For the text-containing cell, return its midpoint in (x, y) coordinate format. 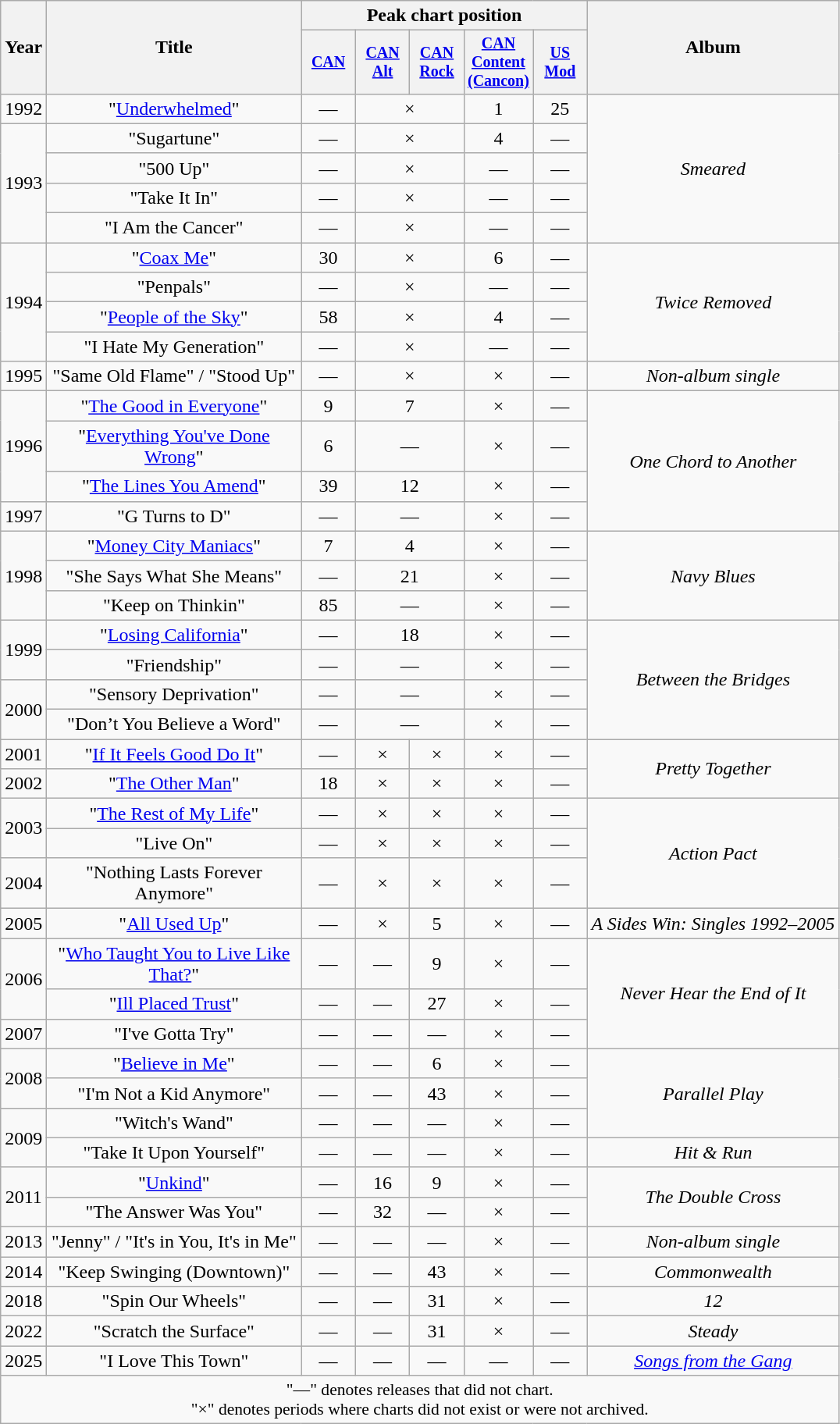
Navy Blues (714, 575)
"Money City Maniacs" (174, 546)
2008 (23, 1078)
"—" denotes releases that did not chart."×" denotes periods where charts did not exist or were not archived. (420, 1399)
2022 (23, 1331)
1997 (23, 516)
"Take It Upon Yourself" (174, 1152)
"Sensory Deprivation" (174, 694)
2003 (23, 828)
"The Other Man" (174, 784)
2000 (23, 709)
39 (328, 486)
A Sides Win: Singles 1992–2005 (714, 924)
Smeared (714, 168)
"G Turns to D" (174, 516)
1992 (23, 109)
Year (23, 48)
"Penpals" (174, 287)
"Losing California" (174, 635)
Twice Removed (714, 302)
2001 (23, 754)
2002 (23, 784)
"Believe in Me" (174, 1063)
US Mod (561, 62)
Pretty Together (714, 769)
Songs from the Gang (714, 1361)
One Chord to Another (714, 461)
2009 (23, 1137)
Peak chart position (444, 16)
CAN Content (Cancon) (498, 62)
Between the Bridges (714, 679)
58 (328, 317)
"500 Up" (174, 168)
25 (561, 109)
1996 (23, 447)
2018 (23, 1301)
"Unkind" (174, 1182)
The Double Cross (714, 1197)
"I'm Not a Kid Anymore" (174, 1093)
2004 (23, 884)
Steady (714, 1331)
"The Good in Everyone" (174, 406)
27 (437, 1004)
CANRock (437, 62)
"I Am the Cancer" (174, 228)
"Nothing Lasts Forever Anymore" (174, 884)
Hit & Run (714, 1152)
"Live On" (174, 843)
2005 (23, 924)
"I've Gotta Try" (174, 1034)
"Keep Swinging (Downtown)" (174, 1272)
"She Says What She Means" (174, 575)
"Friendship" (174, 664)
"Underwhelmed" (174, 109)
"Scratch the Surface" (174, 1331)
"Who Taught You to Live Like That?" (174, 963)
2006 (23, 979)
Action Pact (714, 854)
"Witch's Wand" (174, 1123)
2025 (23, 1361)
16 (383, 1182)
"All Used Up" (174, 924)
32 (383, 1212)
21 (409, 575)
Title (174, 48)
CAN (328, 62)
1998 (23, 575)
1995 (23, 376)
"The Rest of My Life" (174, 813)
Never Hear the End of It (714, 993)
"The Answer Was You" (174, 1212)
"Jenny" / "It's in You, It's in Me" (174, 1242)
Parallel Play (714, 1093)
1993 (23, 183)
2007 (23, 1034)
1994 (23, 302)
1 (498, 109)
1999 (23, 650)
"Keep on Thinkin" (174, 605)
2014 (23, 1272)
Album (714, 48)
"I Hate My Generation" (174, 347)
"Sugartune" (174, 138)
"Same Old Flame" / "Stood Up" (174, 376)
"Don’t You Believe a Word" (174, 724)
"Ill Placed Trust" (174, 1004)
5 (437, 924)
"Spin Our Wheels" (174, 1301)
"Take It In" (174, 198)
"Everything You've Done Wrong" (174, 447)
"The Lines You Amend" (174, 486)
30 (328, 258)
"If It Feels Good Do It" (174, 754)
"Coax Me" (174, 258)
"I Love This Town" (174, 1361)
85 (328, 605)
CANAlt (383, 62)
2011 (23, 1197)
"People of the Sky" (174, 317)
2013 (23, 1242)
Commonwealth (714, 1272)
